From the cell containing the given text, extract its center point as [x, y] coordinate. 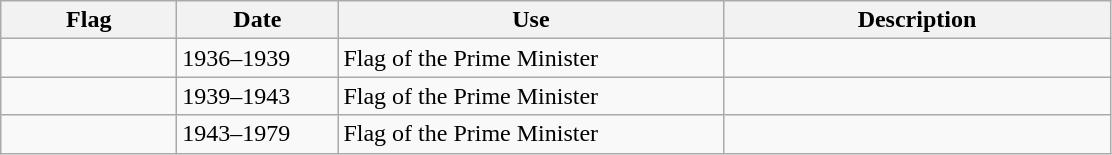
1936–1939 [258, 58]
1943–1979 [258, 134]
Description [917, 20]
1939–1943 [258, 96]
Use [531, 20]
Flag [89, 20]
Date [258, 20]
